Return [X, Y] of the center of cell containing provided text 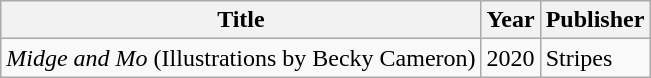
Publisher [595, 20]
Midge and Mo (Illustrations by Becky Cameron) [241, 58]
Stripes [595, 58]
Year [510, 20]
Title [241, 20]
2020 [510, 58]
